Detect which cell encompasses the target text, then output its [x, y] center coordinate. 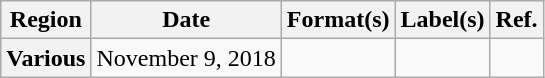
Ref. [516, 20]
Label(s) [442, 20]
Various [46, 58]
November 9, 2018 [186, 58]
Region [46, 20]
Date [186, 20]
Format(s) [338, 20]
